For the text-containing cell, return its midpoint in [x, y] coordinate format. 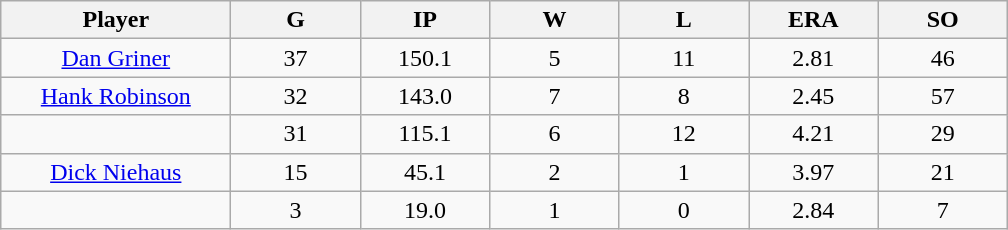
4.21 [814, 134]
3 [296, 210]
21 [942, 172]
12 [684, 134]
2.45 [814, 96]
37 [296, 58]
115.1 [424, 134]
2 [554, 172]
W [554, 20]
31 [296, 134]
19.0 [424, 210]
45.1 [424, 172]
ERA [814, 20]
6 [554, 134]
Hank Robinson [116, 96]
46 [942, 58]
57 [942, 96]
2.81 [814, 58]
15 [296, 172]
2.84 [814, 210]
29 [942, 134]
L [684, 20]
11 [684, 58]
150.1 [424, 58]
143.0 [424, 96]
8 [684, 96]
G [296, 20]
IP [424, 20]
3.97 [814, 172]
Dick Niehaus [116, 172]
0 [684, 210]
SO [942, 20]
Player [116, 20]
5 [554, 58]
32 [296, 96]
Dan Griner [116, 58]
